Output the (x, y) coordinate of the center of the cell containing the given text.  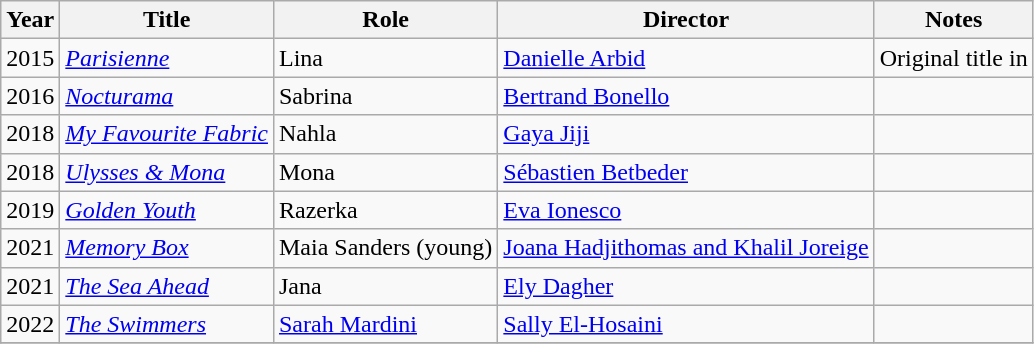
Notes (954, 20)
The Swimmers (167, 324)
2022 (30, 324)
Bertrand Bonello (686, 96)
Sébastien Betbeder (686, 172)
Original title in (954, 58)
Ely Dagher (686, 286)
Director (686, 20)
Mona (385, 172)
Golden Youth (167, 210)
Parisienne (167, 58)
Maia Sanders (young) (385, 248)
Memory Box (167, 248)
My Favourite Fabric (167, 134)
Danielle Arbid (686, 58)
Razerka (385, 210)
Sabrina (385, 96)
Year (30, 20)
Sally El-Hosaini (686, 324)
2015 (30, 58)
Nocturama (167, 96)
Title (167, 20)
2019 (30, 210)
Role (385, 20)
Eva Ionesco (686, 210)
Ulysses & Mona (167, 172)
Sarah Mardini (385, 324)
Nahla (385, 134)
Gaya Jiji (686, 134)
Joana Hadjithomas and Khalil Joreige (686, 248)
Jana (385, 286)
2016 (30, 96)
The Sea Ahead (167, 286)
Lina (385, 58)
